For the text-containing cell, return its midpoint in [x, y] coordinate format. 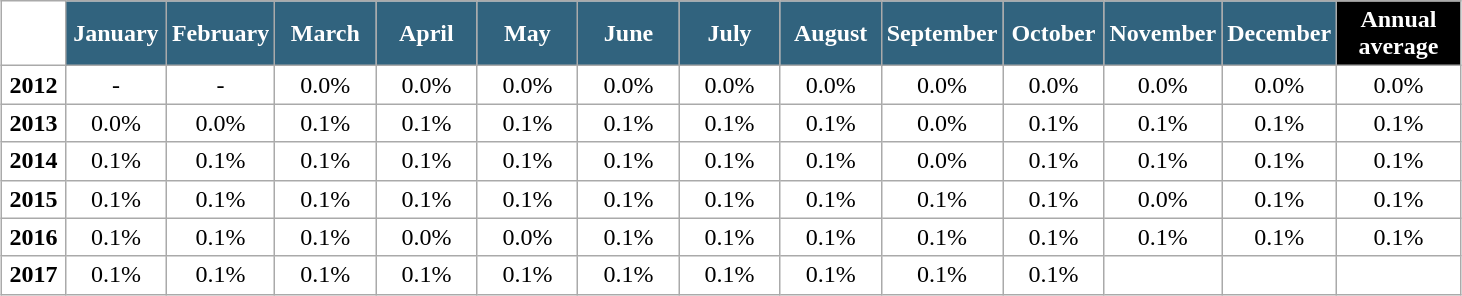
July [730, 34]
2017 [34, 275]
November [1163, 34]
2013 [34, 123]
December [1280, 34]
September [942, 34]
February [220, 34]
2015 [34, 199]
2016 [34, 237]
March [326, 34]
2014 [34, 161]
May [528, 34]
2012 [34, 85]
January [116, 34]
Annual average [1399, 34]
October [1054, 34]
August [830, 34]
April [426, 34]
June [628, 34]
